Find where the given text appears and provide that cell's center as [X, Y] coordinate. 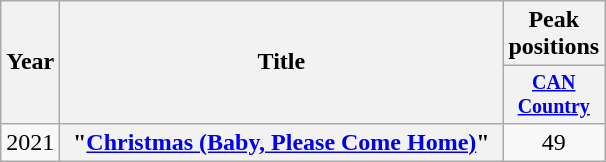
"Christmas (Baby, Please Come Home)" [282, 142]
CAN Country [554, 94]
49 [554, 142]
2021 [30, 142]
Title [282, 62]
Year [30, 62]
Peak positions [554, 34]
